Return (x, y) of the center of cell containing provided text 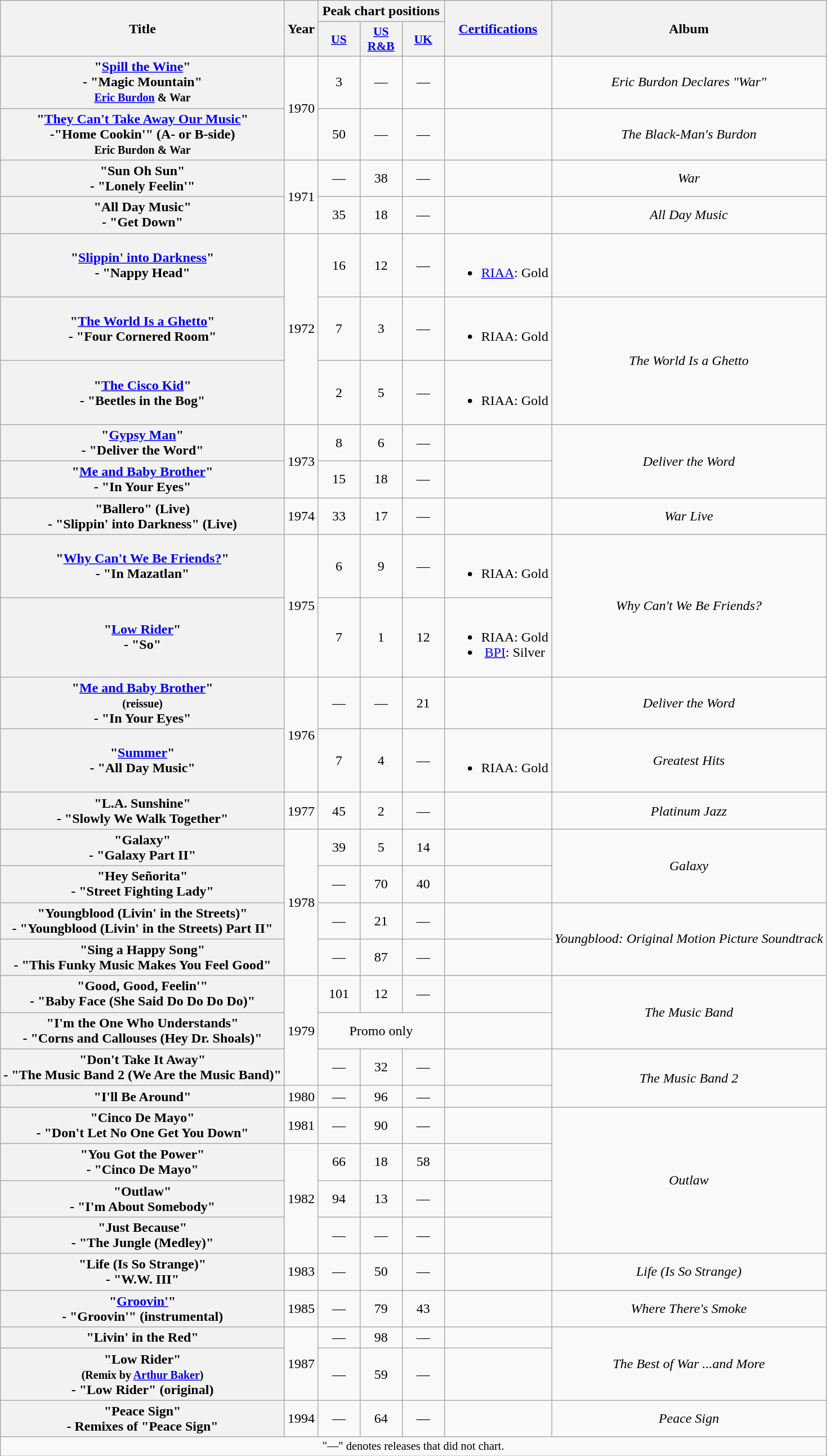
The Music Band (689, 1012)
45 (339, 811)
Where There's Smoke (689, 1309)
Galaxy (689, 866)
1982 (301, 1199)
40 (423, 884)
"Groovin'" - "Groovin'" (instrumental) (143, 1309)
"—" denotes releases that did not chart. (413, 1446)
"Hey Señorita" - "Street Fighting Lady" (143, 884)
1970 (301, 108)
"I'm the One Who Understands" - "Corns and Callouses (Hey Dr. Shoals)" (143, 1031)
4 (381, 760)
War Live (689, 516)
"The World Is a Ghetto" - "Four Cornered Room" (143, 329)
16 (339, 265)
"The Cisco Kid" - "Beetles in the Bog" (143, 392)
"Good, Good, Feelin'" - "Baby Face (She Said Do Do Do Do)" (143, 994)
14 (423, 847)
War (689, 178)
1 (381, 638)
All Day Music (689, 215)
1981 (301, 1125)
"Me and Baby Brother" - "In Your Eyes" (143, 479)
"Outlaw" - "I'm About Somebody" (143, 1199)
"Low Rider" - "So" (143, 638)
59 (381, 1374)
43 (423, 1309)
"Low Rider"(Remix by Arthur Baker) - "Low Rider" (original) (143, 1374)
"L.A. Sunshine" - "Slowly We Walk Together" (143, 811)
58 (423, 1161)
"Just Because" - "The Jungle (Medley)" (143, 1236)
"Cinco De Mayo" - "Don't Let No One Get You Down" (143, 1125)
"Peace Sign" - Remixes of "Peace Sign" (143, 1418)
1972 (301, 329)
"Spill the Wine"- "Magic Mountain"Eric Burdon & War (143, 82)
101 (339, 994)
"Slippin' into Darkness" - "Nappy Head" (143, 265)
"Galaxy" - "Galaxy Part II" (143, 847)
"Life (Is So Strange)" - "W.W. III" (143, 1272)
Youngblood: Original Motion Picture Soundtrack (689, 939)
38 (381, 178)
Outlaw (689, 1180)
1980 (301, 1096)
"Livin' in the Red" (143, 1338)
UK (423, 39)
8 (339, 443)
"Why Can't We Be Friends?" - "In Mazatlan" (143, 567)
1975 (301, 606)
66 (339, 1161)
1978 (301, 902)
1987 (301, 1364)
1985 (301, 1309)
15 (339, 479)
35 (339, 215)
"Ballero" (Live) - "Slippin' into Darkness" (Live) (143, 516)
64 (381, 1418)
1994 (301, 1418)
Album (689, 28)
17 (381, 516)
9 (381, 567)
Eric Burdon Declares "War" (689, 82)
87 (381, 958)
"Me and Baby Brother"(reissue) - "In Your Eyes" (143, 703)
USR&B (381, 39)
"You Got the Power" - "Cinco De Mayo" (143, 1161)
Promo only (381, 1031)
Peak chart positions (381, 11)
The Best of War ...and More (689, 1364)
1971 (301, 197)
"All Day Music" - "Get Down" (143, 215)
Greatest Hits (689, 760)
96 (381, 1096)
39 (339, 847)
1983 (301, 1272)
79 (381, 1309)
Why Can't We Be Friends? (689, 606)
US (339, 39)
"Summer" - "All Day Music" (143, 760)
"They Can't Take Away Our Music" -"Home Cookin'" (A- or B-side)Eric Burdon & War (143, 134)
Title (143, 28)
32 (381, 1067)
RIAA: GoldBPI: Silver (498, 638)
Platinum Jazz (689, 811)
13 (381, 1199)
33 (339, 516)
The World Is a Ghetto (689, 360)
"Sun Oh Sun" - "Lonely Feelin'" (143, 178)
1973 (301, 461)
"Youngblood (Livin' in the Streets)" - "Youngblood (Livin' in the Streets) Part II" (143, 920)
98 (381, 1338)
Year (301, 28)
Peace Sign (689, 1418)
"Sing a Happy Song" - "This Funky Music Makes You Feel Good" (143, 958)
94 (339, 1199)
1974 (301, 516)
1979 (301, 1031)
"Don't Take It Away" - "The Music Band 2 (We Are the Music Band)" (143, 1067)
The Music Band 2 (689, 1078)
1977 (301, 811)
Life (Is So Strange) (689, 1272)
90 (381, 1125)
"I'll Be Around" (143, 1096)
The Black-Man's Burdon (689, 134)
"Gypsy Man" - "Deliver the Word" (143, 443)
1976 (301, 734)
Certifications (498, 28)
70 (381, 884)
